Return (x, y) of the center of cell containing provided text 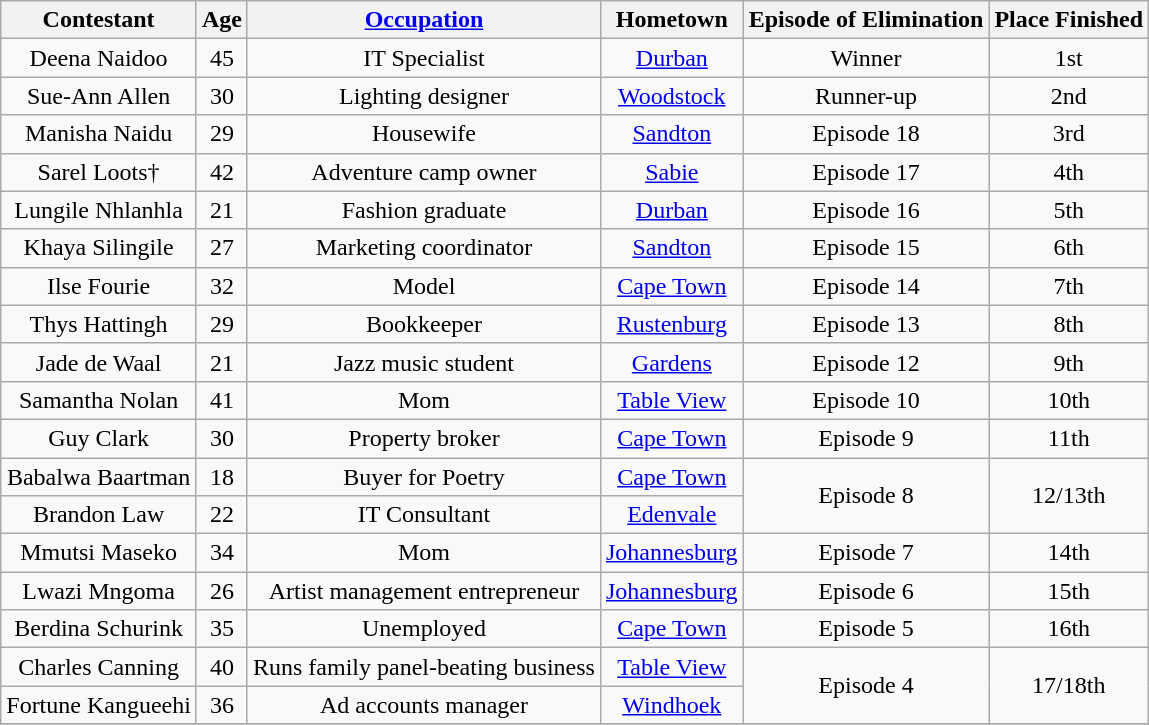
14th (1069, 553)
Adventure camp owner (424, 172)
22 (222, 515)
Sabie (672, 172)
Marketing coordinator (424, 248)
IT Consultant (424, 515)
Episode 9 (866, 438)
Woodstock (672, 96)
5th (1069, 210)
11th (1069, 438)
9th (1069, 362)
Manisha Naidu (99, 134)
12/13th (1069, 496)
27 (222, 248)
Episode 5 (866, 629)
Fashion graduate (424, 210)
35 (222, 629)
Lungile Nhlanhla (99, 210)
3rd (1069, 134)
Deena Naidoo (99, 58)
36 (222, 705)
Occupation (424, 20)
Episode 16 (866, 210)
34 (222, 553)
10th (1069, 400)
Thys Hattingh (99, 324)
Episode 13 (866, 324)
17/18th (1069, 686)
Episode 18 (866, 134)
Episode of Elimination (866, 20)
Age (222, 20)
Guy Clark (99, 438)
26 (222, 591)
Place Finished (1069, 20)
6th (1069, 248)
Artist management entrepreneur (424, 591)
Lwazi Mngoma (99, 591)
Episode 4 (866, 686)
Housewife (424, 134)
Khaya Silingile (99, 248)
Episode 17 (866, 172)
Model (424, 286)
Sue-Ann Allen (99, 96)
Bookkeeper (424, 324)
32 (222, 286)
Contestant (99, 20)
Sarel Loots† (99, 172)
Ilse Fourie (99, 286)
4th (1069, 172)
Runner-up (866, 96)
Property broker (424, 438)
Unemployed (424, 629)
Episode 15 (866, 248)
40 (222, 667)
Berdina Schurink (99, 629)
41 (222, 400)
Lighting designer (424, 96)
Gardens (672, 362)
Mmutsi Maseko (99, 553)
Fortune Kangueehi (99, 705)
Jade de Waal (99, 362)
7th (1069, 286)
Jazz music student (424, 362)
Brandon Law (99, 515)
16th (1069, 629)
8th (1069, 324)
Babalwa Baartman (99, 477)
45 (222, 58)
18 (222, 477)
Runs family panel-beating business (424, 667)
Windhoek (672, 705)
Rustenburg (672, 324)
Buyer for Poetry (424, 477)
IT Specialist (424, 58)
42 (222, 172)
Charles Canning (99, 667)
15th (1069, 591)
Samantha Nolan (99, 400)
Episode 14 (866, 286)
Edenvale (672, 515)
Episode 8 (866, 496)
2nd (1069, 96)
Episode 12 (866, 362)
Winner (866, 58)
Episode 7 (866, 553)
Episode 10 (866, 400)
Hometown (672, 20)
1st (1069, 58)
Ad accounts manager (424, 705)
Episode 6 (866, 591)
